Output the [x, y] coordinate of the center of the cell containing the given text.  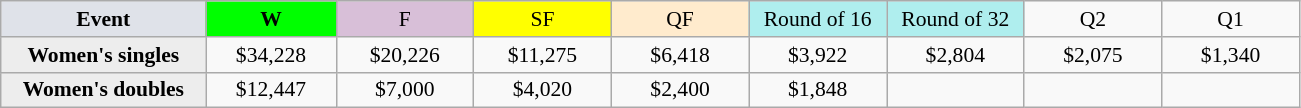
$1,848 [818, 90]
$12,447 [271, 90]
SF [543, 19]
$34,228 [271, 55]
Women's doubles [104, 90]
$11,275 [543, 55]
W [271, 19]
$7,000 [405, 90]
QF [680, 19]
$2,075 [1093, 55]
Round of 32 [955, 19]
$4,020 [543, 90]
Event [104, 19]
$6,418 [680, 55]
Women's singles [104, 55]
$1,340 [1231, 55]
$3,922 [818, 55]
$20,226 [405, 55]
$2,400 [680, 90]
Round of 16 [818, 19]
F [405, 19]
Q1 [1231, 19]
$2,804 [955, 55]
Q2 [1093, 19]
